Scan for the cell matching the given text and deliver its (x, y) coordinate at center. 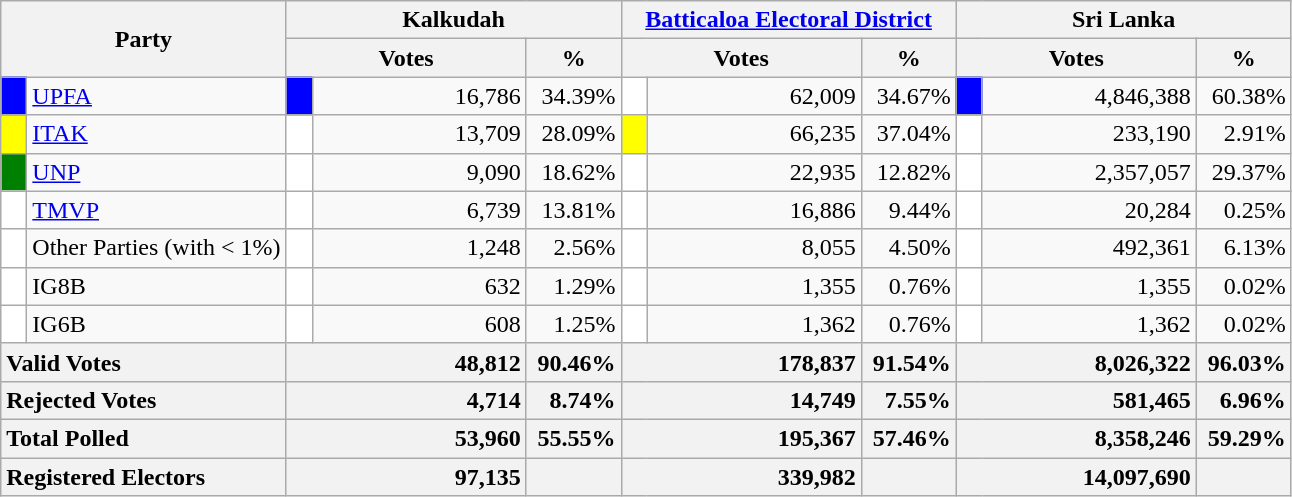
13,709 (419, 134)
60.38% (1244, 96)
6.96% (1244, 400)
97,135 (406, 477)
492,361 (1089, 248)
62,009 (754, 96)
4.50% (908, 248)
2.91% (1244, 134)
Rejected Votes (144, 400)
233,190 (1089, 134)
14,097,690 (1076, 477)
13.81% (574, 210)
9.44% (908, 210)
8,055 (754, 248)
2,357,057 (1089, 172)
12.82% (908, 172)
1.25% (574, 324)
48,812 (406, 362)
18.62% (574, 172)
UPFA (156, 96)
339,982 (741, 477)
Registered Electors (144, 477)
91.54% (908, 362)
34.39% (574, 96)
59.29% (1244, 438)
14,749 (741, 400)
28.09% (574, 134)
6,739 (419, 210)
2.56% (574, 248)
Party (144, 39)
66,235 (754, 134)
8,026,322 (1076, 362)
7.55% (908, 400)
632 (419, 286)
Sri Lanka (1124, 20)
9,090 (419, 172)
20,284 (1089, 210)
Valid Votes (144, 362)
4,846,388 (1089, 96)
Other Parties (with < 1%) (156, 248)
195,367 (741, 438)
178,837 (741, 362)
Kalkudah (454, 20)
IG6B (156, 324)
Total Polled (144, 438)
6.13% (1244, 248)
29.37% (1244, 172)
Batticaloa Electoral District (788, 20)
96.03% (1244, 362)
37.04% (908, 134)
22,935 (754, 172)
UNP (156, 172)
53,960 (406, 438)
608 (419, 324)
581,465 (1076, 400)
34.67% (908, 96)
4,714 (406, 400)
57.46% (908, 438)
TMVP (156, 210)
ITAK (156, 134)
1,248 (419, 248)
IG8B (156, 286)
8.74% (574, 400)
0.25% (1244, 210)
90.46% (574, 362)
55.55% (574, 438)
16,786 (419, 96)
8,358,246 (1076, 438)
1.29% (574, 286)
16,886 (754, 210)
